From the cell containing the given text, extract its center point as (x, y) coordinate. 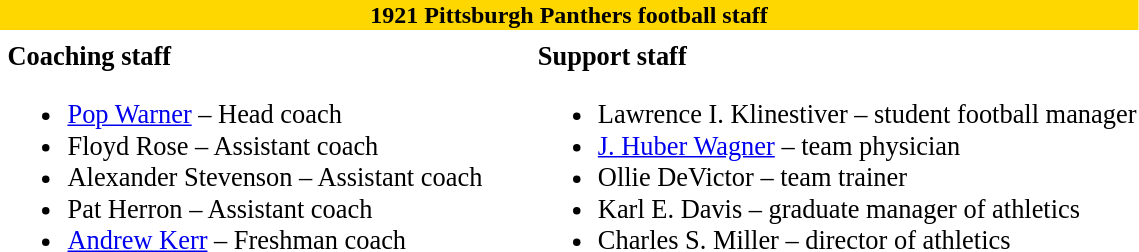
1921 Pittsburgh Panthers football staff (569, 15)
